Scan for the cell matching the given text and deliver its (X, Y) coordinate at center. 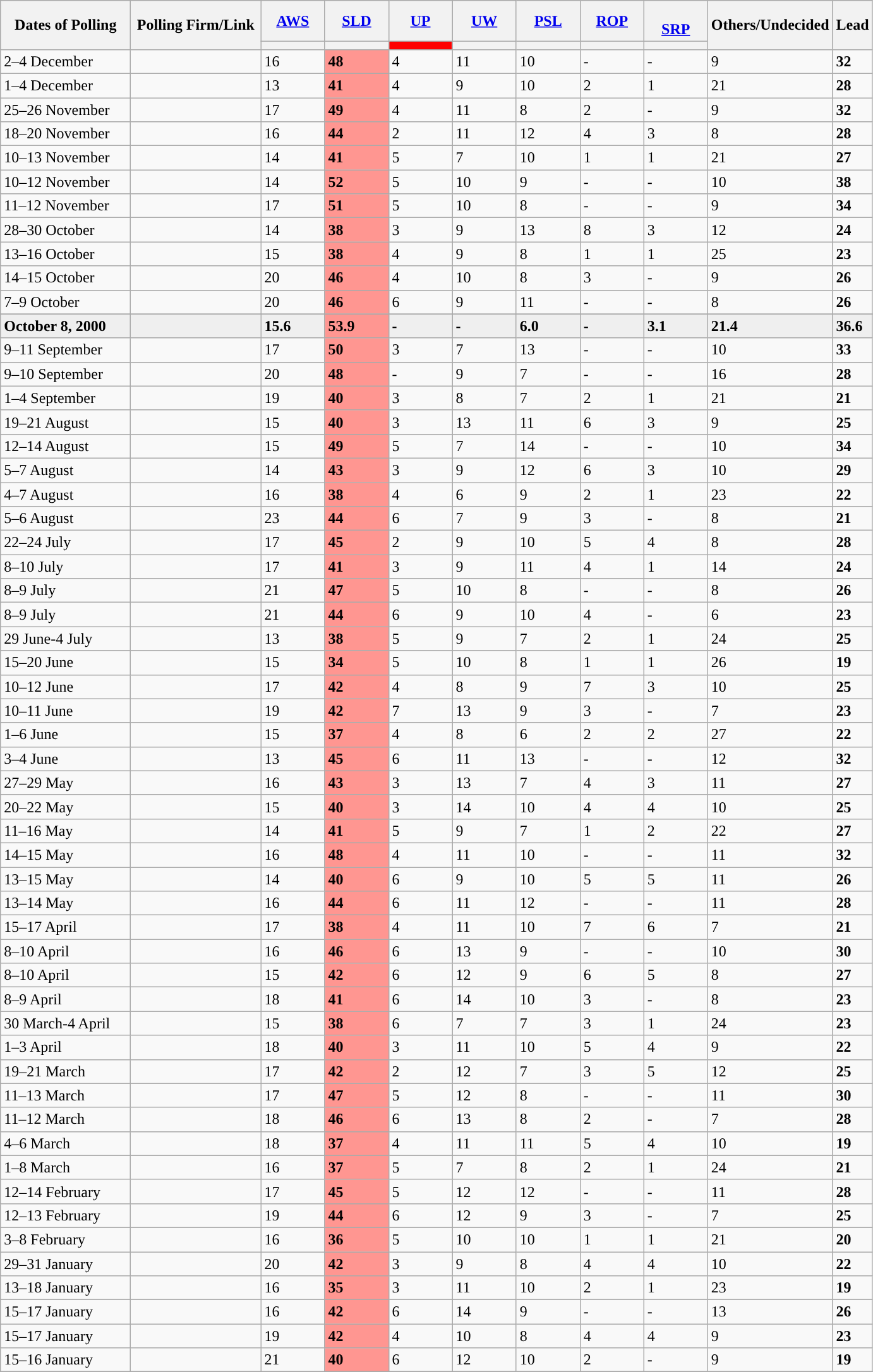
13–15 May (66, 879)
12–13 February (66, 1215)
Polling Firm/Link (196, 25)
19–21 August (66, 422)
12–14 August (66, 446)
15–17 April (66, 927)
11–16 May (66, 831)
21.4 (770, 326)
20–22 May (66, 807)
Others/Undecided (770, 25)
3–8 February (66, 1239)
5–6 August (66, 519)
7–9 October (66, 302)
13–18 January (66, 1288)
12–14 February (66, 1191)
4–6 March (66, 1143)
9–11 September (66, 350)
18–20 November (66, 134)
15.6 (293, 326)
11–12 November (66, 206)
1–3 April (66, 1047)
1–4 December (66, 85)
2–4 December (66, 61)
28–30 October (66, 230)
15–16 January (66, 1360)
14–15 May (66, 855)
29 June-4 July (66, 639)
UW (484, 21)
36.6 (853, 326)
29–31 January (66, 1264)
14–15 October (66, 278)
13–16 October (66, 254)
ROP (611, 21)
SRP (676, 21)
AWS (293, 21)
9–10 September (66, 374)
29 (853, 470)
15–20 June (66, 663)
10–12 November (66, 182)
1–6 June (66, 735)
10–12 June (66, 687)
3.1 (676, 326)
22–24 July (66, 543)
10–13 November (66, 158)
October 8, 2000 (66, 326)
6.0 (548, 326)
50 (356, 350)
27–29 May (66, 783)
51 (356, 206)
19–21 March (66, 1071)
5–7 August (66, 470)
4–7 August (66, 495)
36 (356, 1239)
30 March-4 April (66, 1023)
10–11 June (66, 711)
52 (356, 182)
PSL (548, 21)
33 (853, 350)
11–12 March (66, 1119)
35 (356, 1288)
Lead (853, 25)
25–26 November (66, 109)
8–9 April (66, 999)
11–13 March (66, 1095)
53.9 (356, 326)
1–8 March (66, 1167)
13–14 May (66, 903)
3–4 June (66, 759)
Dates of Polling (66, 25)
1–4 September (66, 398)
SLD (356, 21)
UP (421, 21)
8–10 July (66, 567)
